Return [X, Y] of the center of cell containing provided text 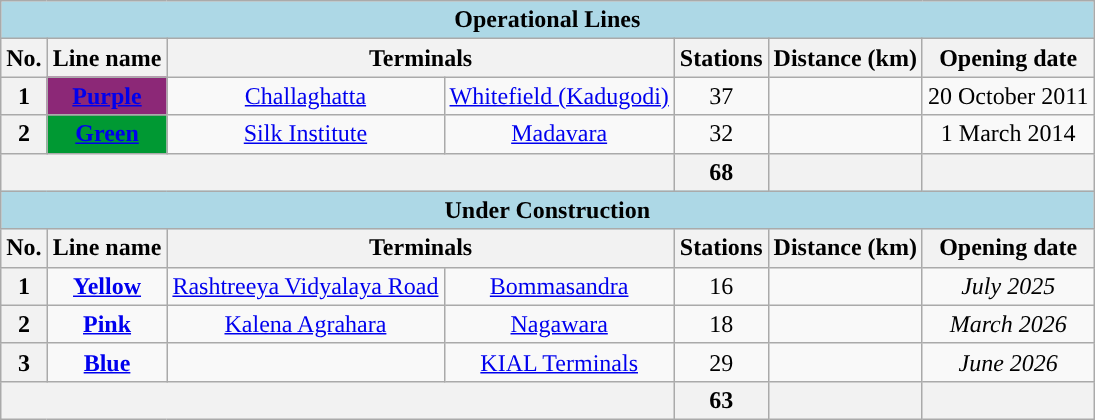
Challaghatta [306, 96]
Purple [107, 96]
32 [721, 134]
Whitefield (Kadugodi) [559, 96]
29 [721, 362]
Under Construction [548, 210]
Pink [107, 324]
63 [721, 400]
Blue [107, 362]
68 [721, 172]
37 [721, 96]
16 [721, 286]
Silk Institute [306, 134]
20 October 2011 [1008, 96]
Operational Lines [548, 20]
Madavara [559, 134]
Green [107, 134]
June 2026 [1008, 362]
KIAL Terminals [559, 362]
Yellow [107, 286]
Kalena Agrahara [306, 324]
March 2026 [1008, 324]
Bommasandra [559, 286]
July 2025 [1008, 286]
18 [721, 324]
Nagawara [559, 324]
1 March 2014 [1008, 134]
3 [24, 362]
Rashtreeya Vidyalaya Road [306, 286]
